Search for the cell housing the specified text and yield its (x, y) center coordinate. 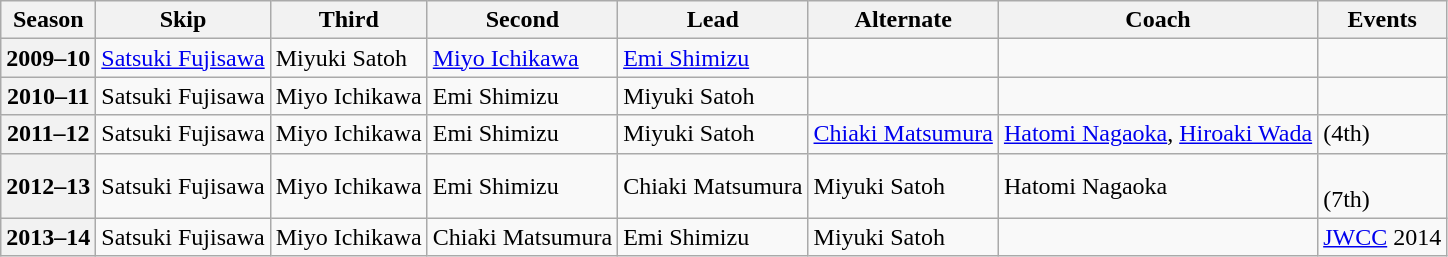
Hatomi Nagaoka, Hiroaki Wada (1158, 134)
Lead (713, 20)
Second (522, 20)
Season (48, 20)
Hatomi Nagaoka (1158, 186)
2009–10 (48, 58)
Skip (183, 20)
Alternate (903, 20)
2012–13 (48, 186)
2013–14 (48, 237)
Coach (1158, 20)
2011–12 (48, 134)
Events (1382, 20)
(7th) (1382, 186)
2010–11 (48, 96)
JWCC 2014 (1382, 237)
(4th) (1382, 134)
Third (348, 20)
